Capture the cell that displays the provided text and extract its [X, Y] central coordinate. 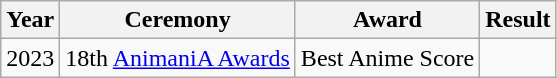
Award [387, 20]
Result [518, 20]
2023 [30, 58]
Year [30, 20]
Best Anime Score [387, 58]
Ceremony [178, 20]
18th AnimaniA Awards [178, 58]
